Scan for the cell matching the given text and deliver its (x, y) coordinate at center. 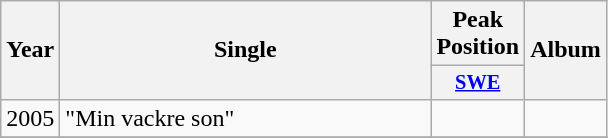
Single (246, 50)
SWE (478, 83)
2005 (30, 118)
Peak Position (478, 34)
"Min vackre son" (246, 118)
Year (30, 50)
Album (566, 50)
